Detect which cell encompasses the target text, then output its (x, y) center coordinate. 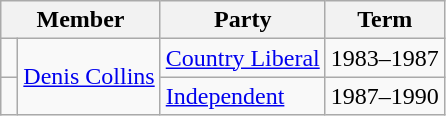
Independent (242, 96)
Term (384, 20)
1987–1990 (384, 96)
Denis Collins (89, 77)
1983–1987 (384, 58)
Country Liberal (242, 58)
Member (80, 20)
Party (242, 20)
